Find where the given text appears and provide that cell's center as [X, Y] coordinate. 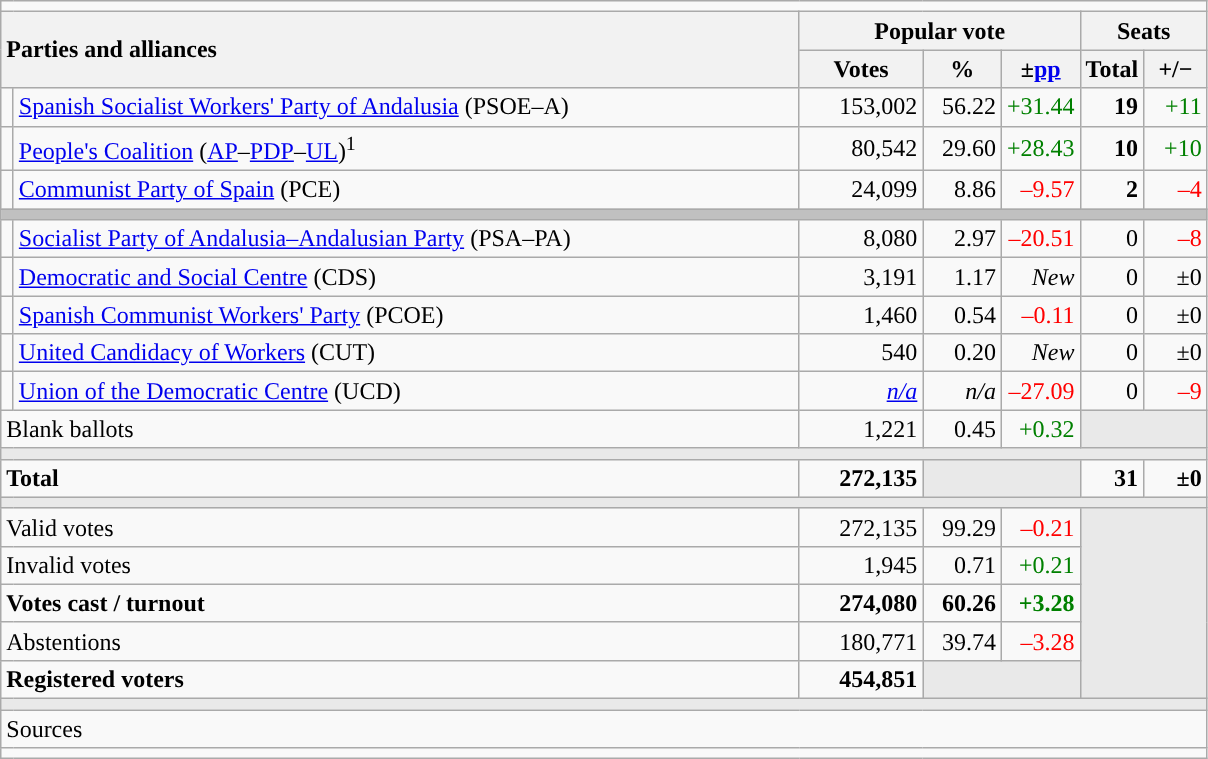
–8 [1176, 239]
Democratic and Social Centre (CDS) [406, 277]
–3.28 [1040, 641]
Communist Party of Spain (PCE) [406, 190]
–0.21 [1040, 527]
Votes cast / turnout [400, 603]
2 [1112, 190]
99.29 [962, 527]
Registered voters [400, 679]
2.97 [962, 239]
29.60 [962, 148]
–9 [1176, 391]
–20.51 [1040, 239]
153,002 [861, 107]
Blank ballots [400, 429]
0.45 [962, 429]
Invalid votes [400, 565]
Spanish Socialist Workers' Party of Andalusia (PSOE–A) [406, 107]
60.26 [962, 603]
Socialist Party of Andalusia–Andalusian Party (PSA–PA) [406, 239]
31 [1112, 478]
56.22 [962, 107]
% [962, 69]
8,080 [861, 239]
–9.57 [1040, 190]
United Candidacy of Workers (CUT) [406, 353]
–0.11 [1040, 315]
24,099 [861, 190]
1.17 [962, 277]
+/− [1176, 69]
10 [1112, 148]
Seats [1144, 31]
0.54 [962, 315]
+28.43 [1040, 148]
540 [861, 353]
+0.32 [1040, 429]
1,945 [861, 565]
+31.44 [1040, 107]
1,221 [861, 429]
19 [1112, 107]
8.86 [962, 190]
Valid votes [400, 527]
80,542 [861, 148]
+0.21 [1040, 565]
0.20 [962, 353]
Votes [861, 69]
1,460 [861, 315]
+10 [1176, 148]
0.71 [962, 565]
+3.28 [1040, 603]
39.74 [962, 641]
Union of the Democratic Centre (UCD) [406, 391]
±pp [1040, 69]
–4 [1176, 190]
Parties and alliances [400, 50]
Popular vote [940, 31]
274,080 [861, 603]
Spanish Communist Workers' Party (PCOE) [406, 315]
+11 [1176, 107]
3,191 [861, 277]
454,851 [861, 679]
–27.09 [1040, 391]
180,771 [861, 641]
People's Coalition (AP–PDP–UL)1 [406, 148]
Sources [604, 729]
Abstentions [400, 641]
